Provide the [x, y] coordinate of the cell's center where the given text is located.  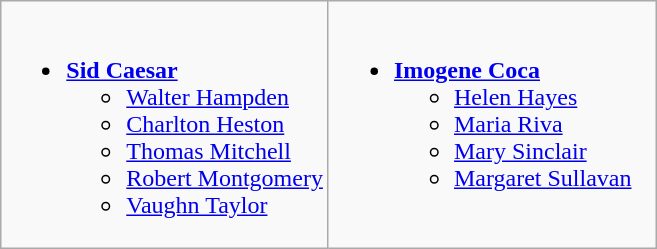
Imogene CocaHelen HayesMaria RivaMary SinclairMargaret Sullavan [492, 125]
Sid CaesarWalter HampdenCharlton HestonThomas MitchellRobert MontgomeryVaughn Taylor [165, 125]
